Pinpoint the cell where the given text exists, returning its (X, Y) midpoint coordinate. 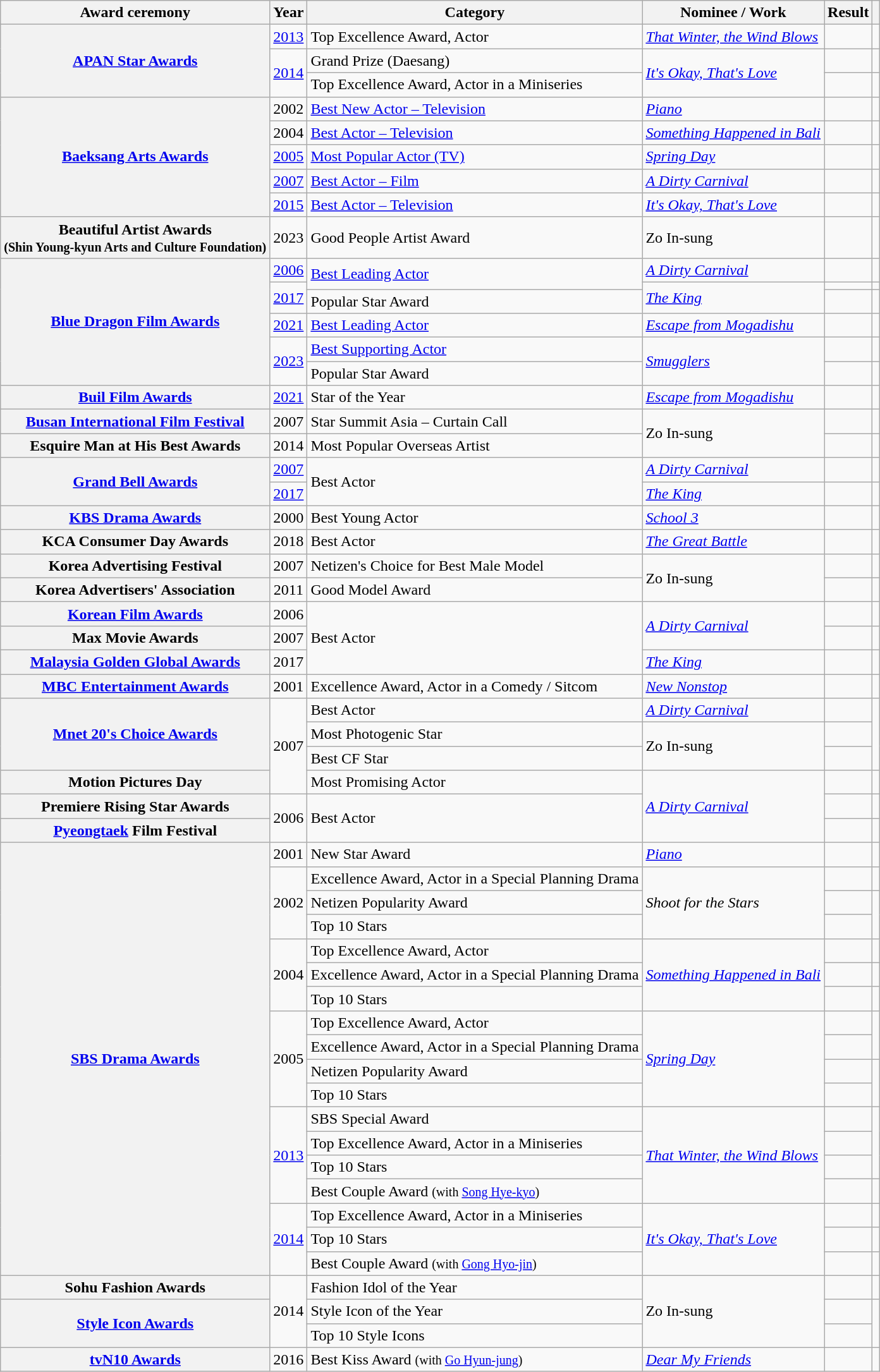
Esquire Man at His Best Awards (135, 446)
Baeksang Arts Awards (135, 157)
New Star Award (475, 854)
Korean Film Awards (135, 614)
Mnet 20's Choice Awards (135, 734)
Dear My Friends (733, 1359)
Style Icon of the Year (475, 1311)
The Great Battle (733, 542)
Good Model Award (475, 590)
Grand Bell Awards (135, 482)
Good People Artist Award (475, 238)
Best Actor – Film (475, 181)
Star Summit Asia – Curtain Call (475, 422)
Excellence Award, Actor in a Comedy / Sitcom (475, 686)
Korea Advertising Festival (135, 566)
APAN Star Awards (135, 61)
Best New Actor – Television (475, 109)
Motion Pictures Day (135, 782)
Korea Advertisers' Association (135, 590)
Netizen's Choice for Best Male Model (475, 566)
Best Kiss Award (with Go Hyun-jung) (475, 1359)
Smugglers (733, 361)
2011 (288, 590)
Best Supporting Actor (475, 349)
Premiere Rising Star Awards (135, 806)
Best CF Star (475, 758)
Max Movie Awards (135, 638)
New Nonstop (733, 686)
2016 (288, 1359)
2000 (288, 518)
Most Promising Actor (475, 782)
Best Couple Award (with Gong Hyo-jin) (475, 1263)
Buil Film Awards (135, 398)
Busan International Film Festival (135, 422)
Malaysia Golden Global Awards (135, 662)
Nominee / Work (733, 13)
Top 10 Style Icons (475, 1335)
2018 (288, 542)
2015 (288, 205)
Sohu Fashion Awards (135, 1287)
Result (848, 13)
Most Popular Actor (TV) (475, 157)
Star of the Year (475, 398)
Category (475, 13)
Grand Prize (Daesang) (475, 61)
Year (288, 13)
Best Young Actor (475, 518)
Best Couple Award (with Song Hye-kyo) (475, 1191)
Most Photogenic Star (475, 734)
Award ceremony (135, 13)
Pyeongtaek Film Festival (135, 830)
Shoot for the Stars (733, 902)
tvN10 Awards (135, 1359)
KBS Drama Awards (135, 518)
KCA Consumer Day Awards (135, 542)
Most Popular Overseas Artist (475, 446)
MBC Entertainment Awards (135, 686)
Beautiful Artist Awards (Shin Young-kyun Arts and Culture Foundation) (135, 238)
SBS Special Award (475, 1119)
School 3 (733, 518)
Blue Dragon Film Awards (135, 321)
Fashion Idol of the Year (475, 1287)
Style Icon Awards (135, 1323)
SBS Drama Awards (135, 1059)
